From the cell containing the given text, extract its center point as [X, Y] coordinate. 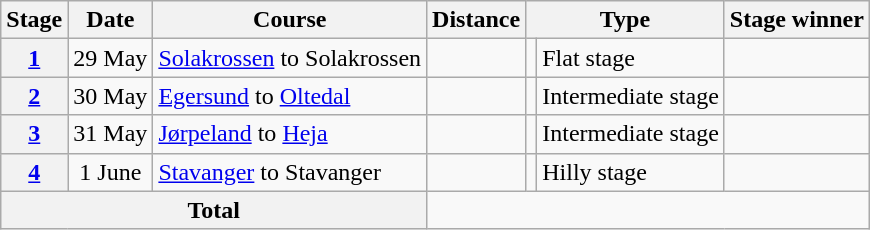
31 May [110, 134]
Stage winner [796, 20]
29 May [110, 58]
2 [34, 96]
Solakrossen to Solakrossen [290, 58]
Date [110, 20]
4 [34, 172]
Stavanger to Stavanger [290, 172]
Hilly stage [631, 172]
Total [214, 210]
30 May [110, 96]
Distance [476, 20]
Stage [34, 20]
Type [626, 20]
Course [290, 20]
1 June [110, 172]
3 [34, 134]
1 [34, 58]
Jørpeland to Heja [290, 134]
Flat stage [631, 58]
Egersund to Oltedal [290, 96]
